Determine the [x, y] coordinate at the center of the cell enclosing the given text.  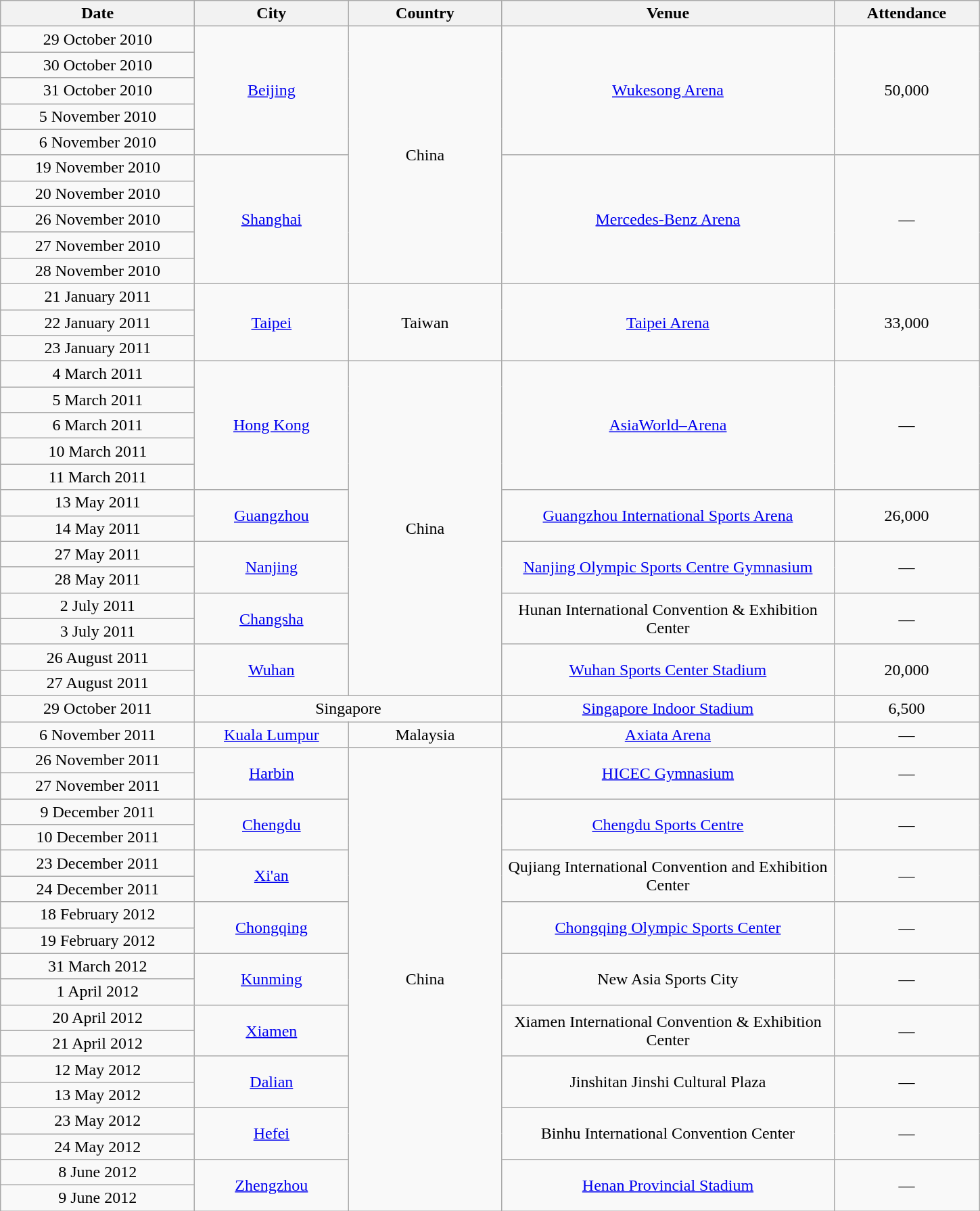
Harbin [272, 773]
26 August 2011 [97, 657]
28 May 2011 [97, 580]
31 October 2010 [97, 91]
Malaysia [425, 734]
Date [97, 14]
Axiata Arena [668, 734]
Xiamen International Convention & Exhibition Center [668, 1030]
28 November 2010 [97, 271]
10 December 2011 [97, 838]
24 December 2011 [97, 889]
20,000 [906, 670]
21 April 2012 [97, 1043]
Attendance [906, 14]
Binhu International Convention Center [668, 1133]
31 March 2012 [97, 966]
24 May 2012 [97, 1147]
8 June 2012 [97, 1172]
26,000 [906, 516]
City [272, 14]
23 December 2011 [97, 863]
Nanjing [272, 567]
6 March 2011 [97, 426]
Chengdu [272, 825]
9 June 2012 [97, 1198]
21 January 2011 [97, 296]
Wuhan Sports Center Stadium [668, 670]
Wukesong Arena [668, 91]
Guangzhou [272, 516]
Chongqing [272, 928]
Venue [668, 14]
26 November 2010 [97, 219]
11 March 2011 [97, 477]
6 November 2011 [97, 734]
Taiwan [425, 322]
14 May 2011 [97, 528]
26 November 2011 [97, 760]
Taipei Arena [668, 322]
Changsha [272, 618]
3 July 2011 [97, 631]
27 August 2011 [97, 683]
Hefei [272, 1133]
19 February 2012 [97, 940]
13 May 2011 [97, 503]
Zhengzhou [272, 1185]
6 November 2010 [97, 142]
Xi'an [272, 876]
9 December 2011 [97, 812]
Qujiang International Convention and Exhibition Center [668, 876]
27 May 2011 [97, 554]
Taipei [272, 322]
19 November 2010 [97, 168]
27 November 2010 [97, 245]
Henan Provincial Stadium [668, 1185]
New Asia Sports City [668, 979]
5 November 2010 [97, 116]
13 May 2012 [97, 1095]
29 October 2011 [97, 708]
22 January 2011 [97, 323]
30 October 2010 [97, 65]
20 November 2010 [97, 193]
Singapore Indoor Stadium [668, 708]
Hunan International Convention & Exhibition Center [668, 618]
18 February 2012 [97, 915]
12 May 2012 [97, 1069]
Chengdu Sports Centre [668, 825]
50,000 [906, 91]
29 October 2010 [97, 39]
Hong Kong [272, 426]
33,000 [906, 322]
4 March 2011 [97, 374]
Singapore [348, 708]
23 January 2011 [97, 348]
Kunming [272, 979]
Kuala Lumpur [272, 734]
HICEC Gymnasium [668, 773]
27 November 2011 [97, 786]
Xiamen [272, 1030]
1 April 2012 [97, 992]
Chongqing Olympic Sports Center [668, 928]
Nanjing Olympic Sports Centre Gymnasium [668, 567]
6,500 [906, 708]
23 May 2012 [97, 1120]
Wuhan [272, 670]
10 March 2011 [97, 451]
Dalian [272, 1082]
Jinshitan Jinshi Cultural Plaza [668, 1082]
20 April 2012 [97, 1018]
Beijing [272, 91]
Guangzhou International Sports Arena [668, 516]
5 March 2011 [97, 400]
2 July 2011 [97, 605]
Mercedes-Benz Arena [668, 219]
Shanghai [272, 219]
Country [425, 14]
AsiaWorld–Arena [668, 426]
